Detect which cell encompasses the target text, then output its [X, Y] center coordinate. 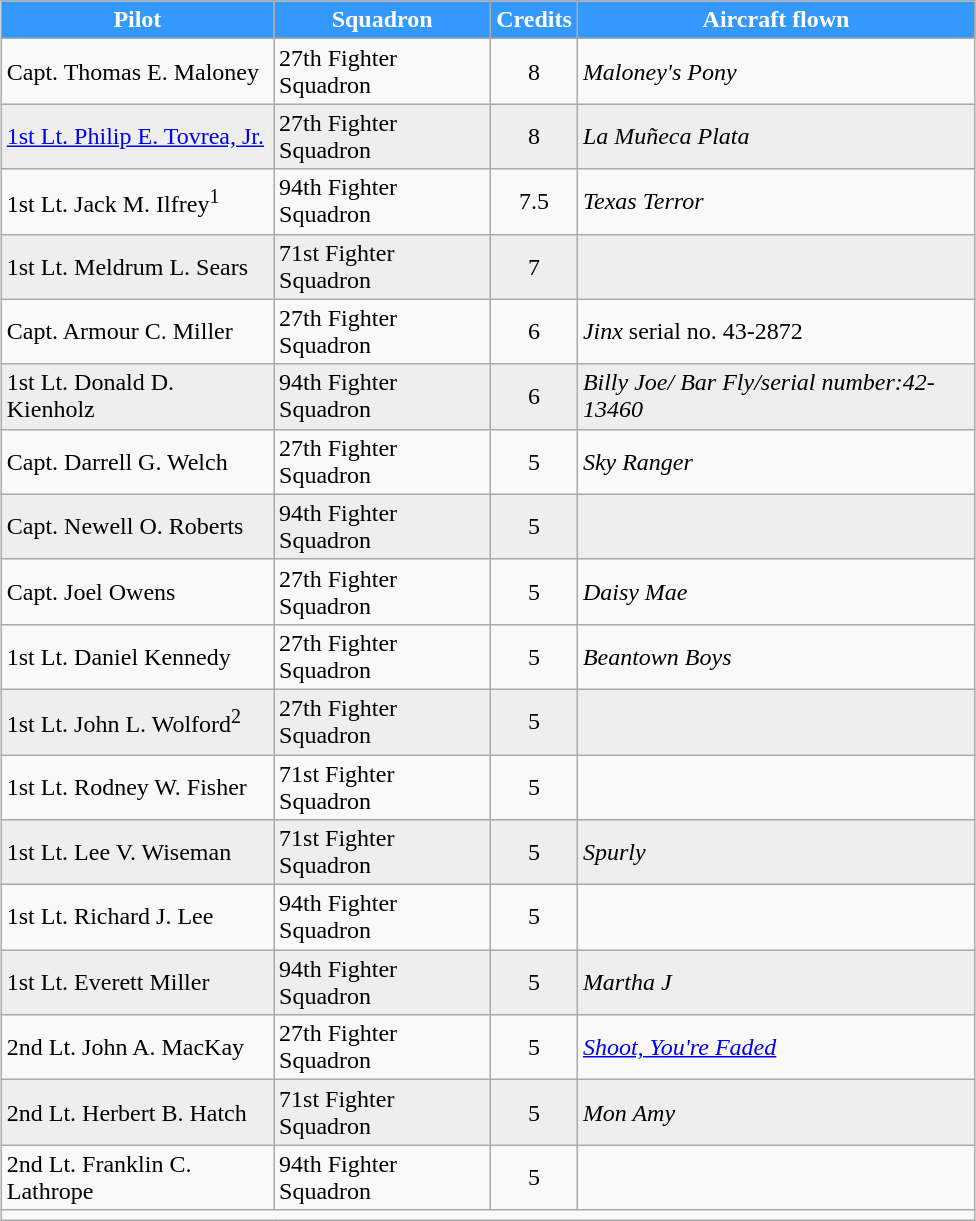
7.5 [534, 202]
Daisy Mae [776, 592]
Capt. Joel Owens [137, 592]
Aircraft flown [776, 20]
Mon Amy [776, 1112]
2nd Lt. John A. MacKay [137, 1048]
Billy Joe/ Bar Fly/serial number:42-13460 [776, 396]
1st Lt. Richard J. Lee [137, 918]
2nd Lt. Herbert B. Hatch [137, 1112]
Squadron [382, 20]
Jinx serial no. 43-2872 [776, 332]
Maloney's Pony [776, 72]
Capt. Thomas E. Maloney [137, 72]
2nd Lt. Franklin C. Lathrope [137, 1178]
7 [534, 266]
Texas Terror [776, 202]
1st Lt. Lee V. Wiseman [137, 852]
1st Lt. Daniel Kennedy [137, 656]
Spurly [776, 852]
1st Lt. Everett Miller [137, 982]
Martha J [776, 982]
1st Lt. Meldrum L. Sears [137, 266]
Capt. Newell O. Roberts [137, 526]
La Muñeca Plata [776, 136]
Credits [534, 20]
1st Lt. Jack M. Ilfrey1 [137, 202]
1st Lt. Donald D. Kienholz [137, 396]
Pilot [137, 20]
Capt. Armour C. Miller [137, 332]
1st Lt. Philip E. Tovrea, Jr. [137, 136]
Sky Ranger [776, 462]
Capt. Darrell G. Welch [137, 462]
1st Lt. Rodney W. Fisher [137, 786]
Beantown Boys [776, 656]
Shoot, You're Faded [776, 1048]
1st Lt. John L. Wolford2 [137, 722]
